Extract the (x, y) coordinate from the center of the cell holding the provided text.  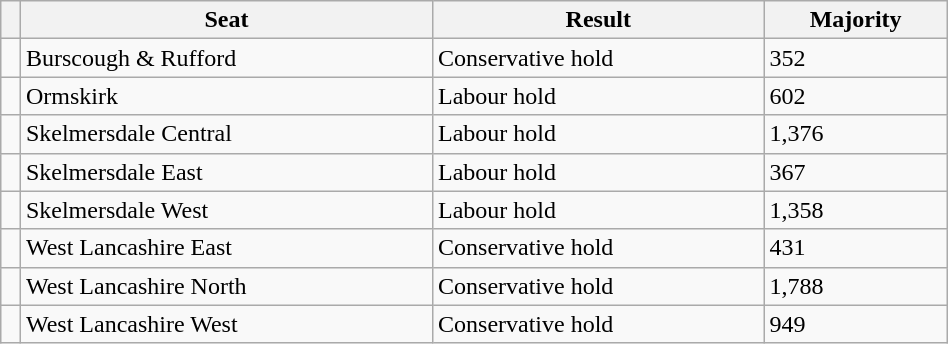
West Lancashire East (226, 248)
West Lancashire West (226, 324)
Burscough & Rufford (226, 58)
367 (856, 172)
Ormskirk (226, 96)
Skelmersdale West (226, 210)
1,788 (856, 286)
1,376 (856, 134)
431 (856, 248)
Skelmersdale Central (226, 134)
Skelmersdale East (226, 172)
West Lancashire North (226, 286)
352 (856, 58)
Seat (226, 20)
Majority (856, 20)
1,358 (856, 210)
602 (856, 96)
Result (598, 20)
949 (856, 324)
